Output the (x, y) coordinate of the center of the cell containing the given text.  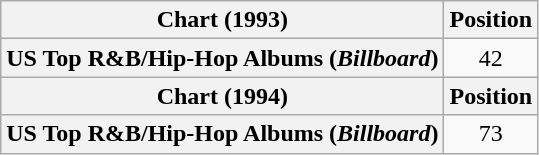
73 (491, 134)
42 (491, 58)
Chart (1993) (222, 20)
Chart (1994) (222, 96)
